Return the [x, y] coordinate for the center point of the cell that contains the specified text.  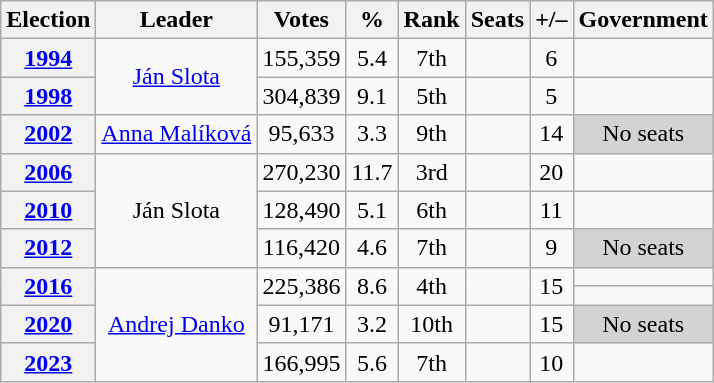
4th [432, 286]
Andrej Danko [176, 324]
2016 [48, 286]
10 [552, 362]
2006 [48, 172]
Votes [302, 20]
3.3 [372, 134]
1994 [48, 58]
Anna Malíková [176, 134]
95,633 [302, 134]
3rd [432, 172]
3.2 [372, 324]
91,171 [302, 324]
9th [432, 134]
128,490 [302, 210]
20 [552, 172]
+/– [552, 20]
Seats [497, 20]
2002 [48, 134]
Government [643, 20]
5.6 [372, 362]
6 [552, 58]
11 [552, 210]
Election [48, 20]
116,420 [302, 248]
270,230 [302, 172]
% [372, 20]
225,386 [302, 286]
155,359 [302, 58]
2023 [48, 362]
9.1 [372, 96]
Leader [176, 20]
11.7 [372, 172]
6th [432, 210]
5 [552, 96]
Rank [432, 20]
9 [552, 248]
5.4 [372, 58]
166,995 [302, 362]
14 [552, 134]
2012 [48, 248]
5.1 [372, 210]
1998 [48, 96]
4.6 [372, 248]
5th [432, 96]
10th [432, 324]
8.6 [372, 286]
2010 [48, 210]
304,839 [302, 96]
2020 [48, 324]
